Locate the cell with the specified text and output its [X, Y] center coordinate. 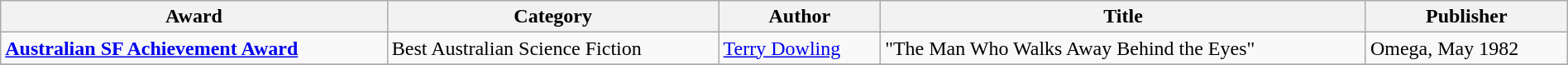
Australian SF Achievement Award [194, 48]
Award [194, 17]
"The Man Who Walks Away Behind the Eyes" [1123, 48]
Category [552, 17]
Terry Dowling [800, 48]
Title [1123, 17]
Publisher [1466, 17]
Omega, May 1982 [1466, 48]
Best Australian Science Fiction [552, 48]
Author [800, 17]
